Output the [x, y] coordinate of the center of the cell containing the given text.  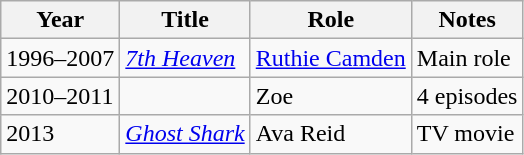
Ruthie Camden [330, 58]
Zoe [330, 96]
2013 [60, 134]
Role [330, 20]
1996–2007 [60, 58]
Notes [467, 20]
2010–2011 [60, 96]
Ava Reid [330, 134]
Main role [467, 58]
Ghost Shark [185, 134]
Title [185, 20]
Year [60, 20]
4 episodes [467, 96]
TV movie [467, 134]
7th Heaven [185, 58]
